Return (X, Y) of the center of cell containing provided text 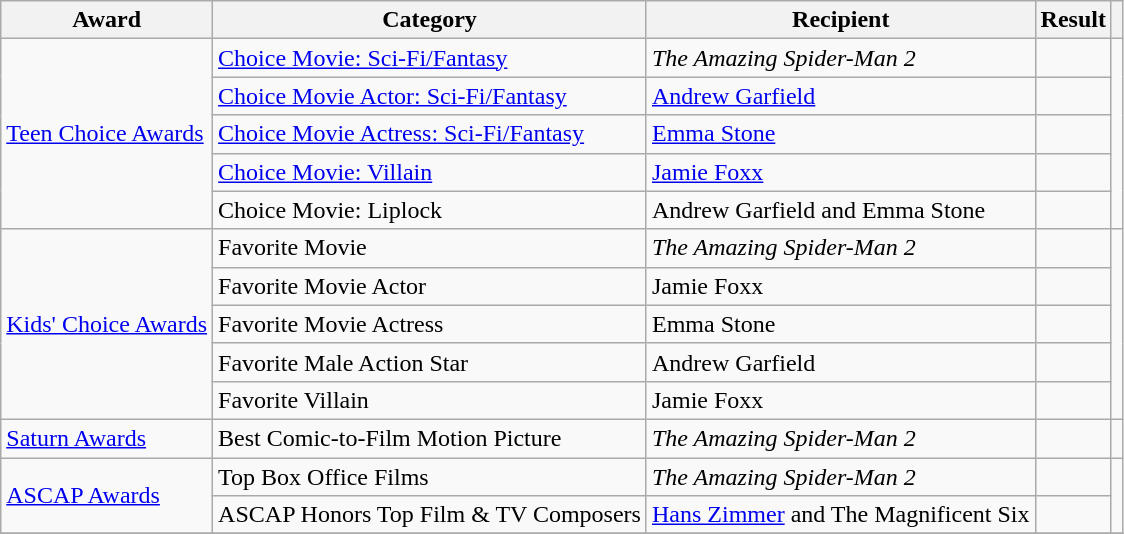
Choice Movie: Villain (430, 172)
Favorite Movie Actress (430, 324)
Kids' Choice Awards (107, 324)
Choice Movie: Sci-Fi/Fantasy (430, 58)
Andrew Garfield and Emma Stone (840, 210)
Teen Choice Awards (107, 134)
Favorite Villain (430, 400)
Award (107, 20)
ASCAP Awards (107, 496)
Choice Movie: Liplock (430, 210)
Choice Movie Actress: Sci-Fi/Fantasy (430, 134)
Best Comic-to-Film Motion Picture (430, 438)
Favorite Male Action Star (430, 362)
Result (1073, 20)
Favorite Movie (430, 248)
Top Box Office Films (430, 477)
Recipient (840, 20)
Category (430, 20)
Saturn Awards (107, 438)
Choice Movie Actor: Sci-Fi/Fantasy (430, 96)
Hans Zimmer and The Magnificent Six (840, 515)
ASCAP Honors Top Film & TV Composers (430, 515)
Favorite Movie Actor (430, 286)
